Pinpoint the cell where the given text exists, returning its [x, y] midpoint coordinate. 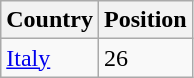
Country [50, 20]
26 [145, 58]
Italy [50, 58]
Position [145, 20]
